Search for the cell housing the specified text and yield its (x, y) center coordinate. 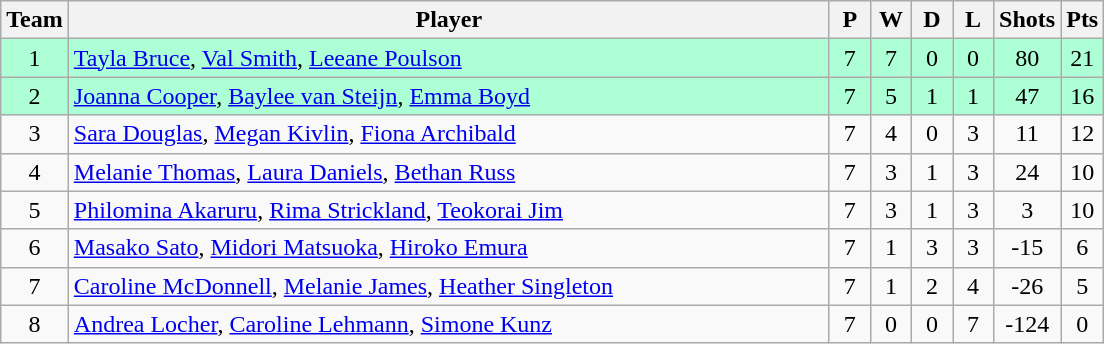
8 (35, 324)
Melanie Thomas, Laura Daniels, Bethan Russ (448, 172)
Joanna Cooper, Baylee van Steijn, Emma Boyd (448, 96)
47 (1028, 96)
W (890, 20)
Caroline McDonnell, Melanie James, Heather Singleton (448, 286)
Pts (1082, 20)
24 (1028, 172)
D (932, 20)
-124 (1028, 324)
P (850, 20)
12 (1082, 134)
Player (448, 20)
Andrea Locher, Caroline Lehmann, Simone Kunz (448, 324)
11 (1028, 134)
Team (35, 20)
Masako Sato, Midori Matsuoka, Hiroko Emura (448, 248)
Tayla Bruce, Val Smith, Leeane Poulson (448, 58)
21 (1082, 58)
Sara Douglas, Megan Kivlin, Fiona Archibald (448, 134)
80 (1028, 58)
L (974, 20)
Philomina Akaruru, Rima Strickland, Teokorai Jim (448, 210)
Shots (1028, 20)
-15 (1028, 248)
16 (1082, 96)
-26 (1028, 286)
